Scan for the cell matching the given text and deliver its [x, y] coordinate at center. 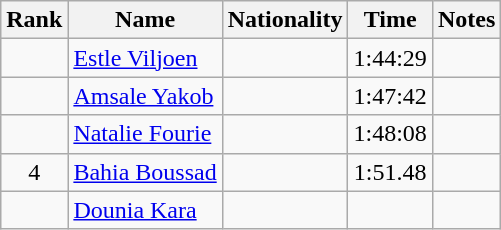
1:47:42 [390, 96]
1:48:08 [390, 134]
4 [34, 172]
Rank [34, 20]
1:51.48 [390, 172]
Amsale Yakob [145, 96]
Notes [466, 20]
Natalie Fourie [145, 134]
Nationality [285, 20]
Estle Viljoen [145, 58]
Bahia Boussad [145, 172]
1:44:29 [390, 58]
Name [145, 20]
Dounia Kara [145, 210]
Time [390, 20]
